Locate the cell with the specified text and output its [X, Y] center coordinate. 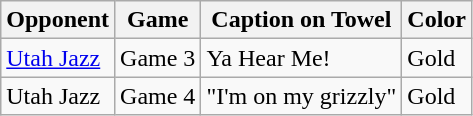
Color [437, 20]
Game 4 [158, 96]
"I'm on my grizzly" [302, 96]
Game [158, 20]
Opponent [58, 20]
Caption on Towel [302, 20]
Ya Hear Me! [302, 58]
Game 3 [158, 58]
